Output the [x, y] coordinate of the center of the cell containing the given text.  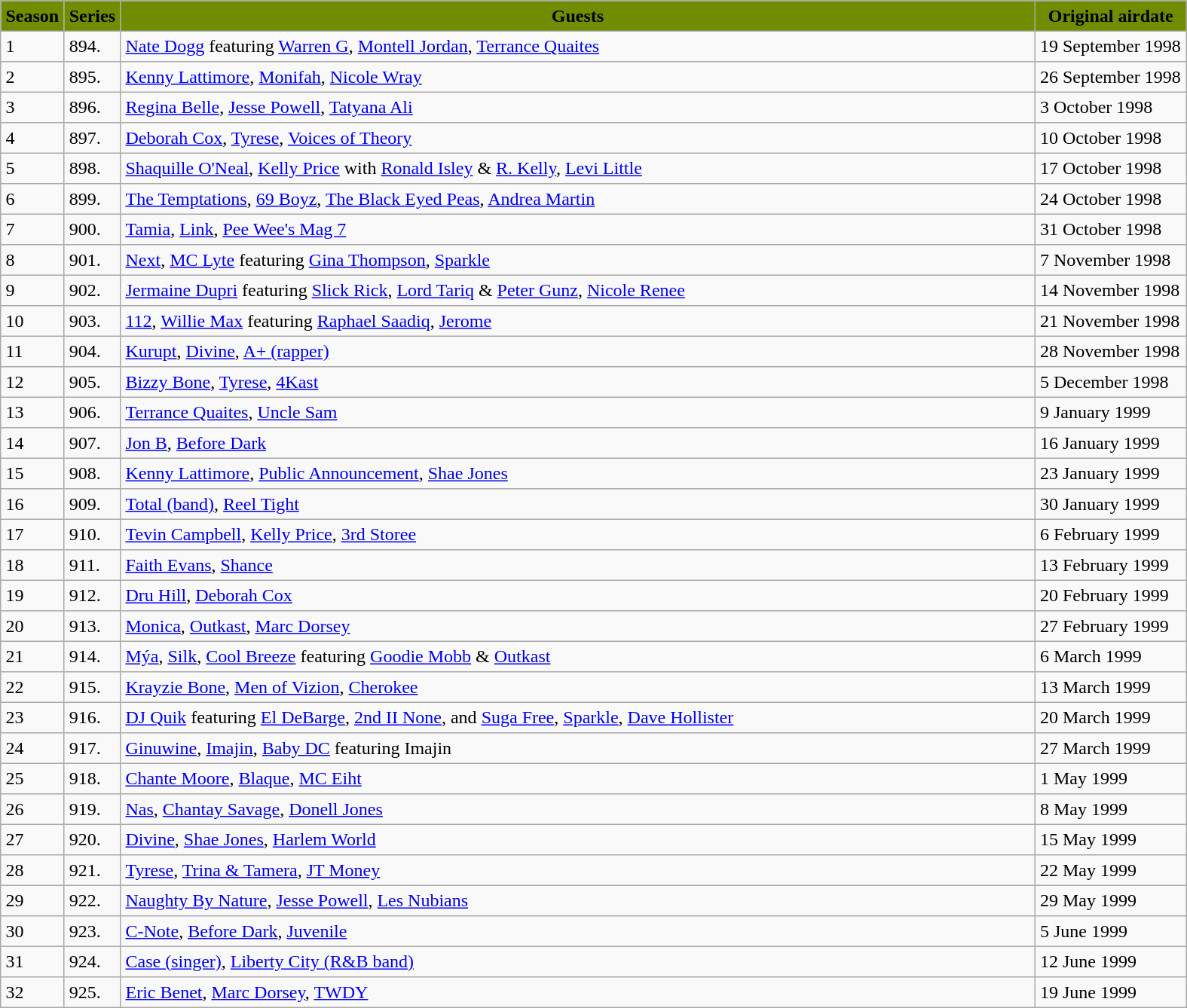
Ginuwine, Imajin, Baby DC featuring Imajin [578, 748]
27 March 1999 [1111, 748]
6 [32, 199]
919. [92, 809]
Kurupt, Divine, A+ (rapper) [578, 351]
895. [92, 77]
Krayzie Bone, Men of Vizion, Cherokee [578, 687]
26 September 1998 [1111, 77]
Jermaine Dupri featuring Slick Rick, Lord Tariq & Peter Gunz, Nicole Renee [578, 290]
27 February 1999 [1111, 626]
Shaquille O'Neal, Kelly Price with Ronald Isley & R. Kelly, Levi Little [578, 168]
918. [92, 778]
9 [32, 290]
910. [92, 534]
Deborah Cox, Tyrese, Voices of Theory [578, 138]
15 May 1999 [1111, 839]
11 [32, 351]
Mýa, Silk, Cool Breeze featuring Goodie Mobb & Outkast [578, 656]
29 May 1999 [1111, 900]
19 [32, 595]
17 October 1998 [1111, 168]
27 [32, 839]
13 March 1999 [1111, 687]
4 [32, 138]
19 June 1999 [1111, 992]
31 [32, 961]
5 June 1999 [1111, 931]
25 [32, 778]
923. [92, 931]
Nate Dogg featuring Warren G, Montell Jordan, Terrance Quaites [578, 46]
912. [92, 595]
5 December 1998 [1111, 382]
20 February 1999 [1111, 595]
1 May 1999 [1111, 778]
24 [32, 748]
26 [32, 809]
5 [32, 168]
17 [32, 534]
28 [32, 870]
3 [32, 107]
6 March 1999 [1111, 656]
Divine, Shae Jones, Harlem World [578, 839]
22 May 1999 [1111, 870]
3 October 1998 [1111, 107]
6 February 1999 [1111, 534]
908. [92, 473]
16 January 1999 [1111, 443]
Season [32, 16]
898. [92, 168]
18 [32, 565]
Case (singer), Liberty City (R&B band) [578, 961]
Bizzy Bone, Tyrese, 4Kast [578, 382]
894. [92, 46]
Total (band), Reel Tight [578, 504]
Nas, Chantay Savage, Donell Jones [578, 809]
Kenny Lattimore, Monifah, Nicole Wray [578, 77]
902. [92, 290]
15 [32, 473]
896. [92, 107]
22 [32, 687]
915. [92, 687]
Original airdate [1111, 16]
10 October 1998 [1111, 138]
10 [32, 321]
21 November 1998 [1111, 321]
925. [92, 992]
916. [92, 717]
904. [92, 351]
28 November 1998 [1111, 351]
8 [32, 260]
Series [92, 16]
911. [92, 565]
Kenny Lattimore, Public Announcement, Shae Jones [578, 473]
Regina Belle, Jesse Powell, Tatyana Ali [578, 107]
29 [32, 900]
Chante Moore, Blaque, MC Eiht [578, 778]
7 November 1998 [1111, 260]
Dru Hill, Deborah Cox [578, 595]
30 [32, 931]
14 [32, 443]
23 January 1999 [1111, 473]
906. [92, 412]
922. [92, 900]
920. [92, 839]
897. [92, 138]
31 October 1998 [1111, 229]
23 [32, 717]
Tevin Campbell, Kelly Price, 3rd Storee [578, 534]
12 June 1999 [1111, 961]
9 January 1999 [1111, 412]
1 [32, 46]
909. [92, 504]
Monica, Outkast, Marc Dorsey [578, 626]
914. [92, 656]
19 September 1998 [1111, 46]
Next, MC Lyte featuring Gina Thompson, Sparkle [578, 260]
Guests [578, 16]
DJ Quik featuring El DeBarge, 2nd II None, and Suga Free, Sparkle, Dave Hollister [578, 717]
20 March 1999 [1111, 717]
C-Note, Before Dark, Juvenile [578, 931]
8 May 1999 [1111, 809]
917. [92, 748]
32 [32, 992]
901. [92, 260]
913. [92, 626]
Faith Evans, Shance [578, 565]
Tamia, Link, Pee Wee's Mag 7 [578, 229]
Naughty By Nature, Jesse Powell, Les Nubians [578, 900]
24 October 1998 [1111, 199]
7 [32, 229]
12 [32, 382]
16 [32, 504]
Tyrese, Trina & Tamera, JT Money [578, 870]
907. [92, 443]
2 [32, 77]
112, Willie Max featuring Raphael Saadiq, Jerome [578, 321]
Jon B, Before Dark [578, 443]
13 [32, 412]
20 [32, 626]
13 February 1999 [1111, 565]
The Temptations, 69 Boyz, The Black Eyed Peas, Andrea Martin [578, 199]
21 [32, 656]
Terrance Quaites, Uncle Sam [578, 412]
30 January 1999 [1111, 504]
899. [92, 199]
903. [92, 321]
924. [92, 961]
Eric Benet, Marc Dorsey, TWDY [578, 992]
900. [92, 229]
921. [92, 870]
14 November 1998 [1111, 290]
905. [92, 382]
